Find where the given text appears and provide that cell's center as [x, y] coordinate. 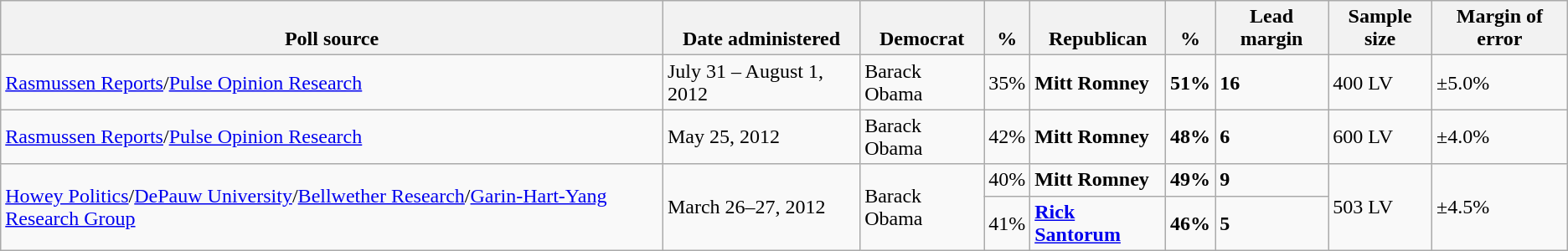
46% [1191, 223]
16 [1271, 82]
±4.0% [1500, 137]
400 LV [1380, 82]
40% [1007, 180]
42% [1007, 137]
May 25, 2012 [761, 137]
6 [1271, 137]
51% [1191, 82]
48% [1191, 137]
Lead margin [1271, 28]
9 [1271, 180]
Howey Politics/DePauw University/Bellwether Research/Garin-Hart-Yang Research Group [332, 207]
Poll source [332, 28]
35% [1007, 82]
±5.0% [1500, 82]
±4.5% [1500, 207]
41% [1007, 223]
Republican [1098, 28]
Date administered [761, 28]
Rick Santorum [1098, 223]
Margin of error [1500, 28]
49% [1191, 180]
503 LV [1380, 207]
Sample size [1380, 28]
5 [1271, 223]
600 LV [1380, 137]
Democrat [922, 28]
March 26–27, 2012 [761, 207]
July 31 – August 1, 2012 [761, 82]
